Capture the cell that displays the provided text and extract its (X, Y) central coordinate. 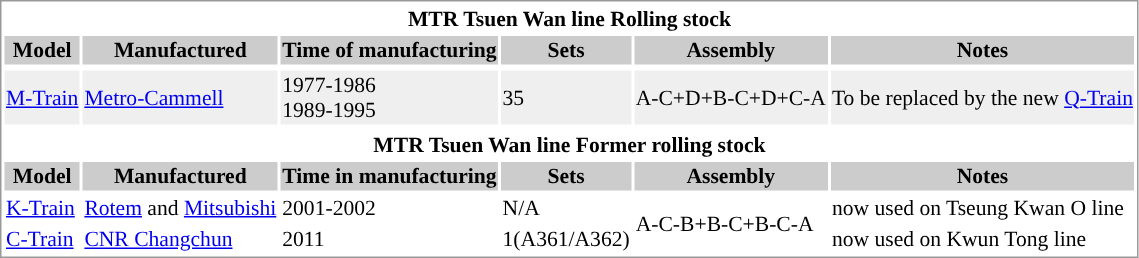
1(A361/A362) (566, 239)
MTR Tsuen Wan line Rolling stock (569, 18)
K-Train (42, 208)
A-C+D+B-C+D+C-A (730, 97)
To be replaced by the new Q-Train (982, 97)
2001-2002 (390, 208)
Time in manufacturing (390, 176)
MTR Tsuen Wan line Former rolling stock (569, 144)
A-C-B+B-C+B-C-A (730, 224)
C-Train (42, 239)
now used on Tseung Kwan O line (982, 208)
35 (566, 97)
M-Train (42, 97)
2011 (390, 239)
CNR Changchun (180, 239)
now used on Kwun Tong line (982, 239)
Rotem and Mitsubishi (180, 208)
1977-19861989-1995 (390, 97)
Metro-Cammell (180, 97)
Time of manufacturing (390, 50)
N/A (566, 208)
